Extract the (X, Y) coordinate from the center of the cell holding the provided text.  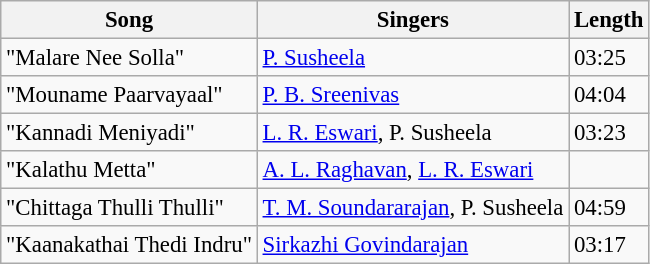
03:23 (609, 133)
04:04 (609, 95)
P. Susheela (412, 58)
L. R. Eswari, P. Susheela (412, 133)
"Kaanakathai Thedi Indru" (129, 245)
"Chittaga Thulli Thulli" (129, 208)
P. B. Sreenivas (412, 95)
"Kalathu Metta" (129, 170)
A. L. Raghavan, L. R. Eswari (412, 170)
03:17 (609, 245)
04:59 (609, 208)
"Kannadi Meniyadi" (129, 133)
03:25 (609, 58)
Sirkazhi Govindarajan (412, 245)
Song (129, 20)
"Mouname Paarvayaal" (129, 95)
Length (609, 20)
T. M. Soundararajan, P. Susheela (412, 208)
"Malare Nee Solla" (129, 58)
Singers (412, 20)
